From the cell containing the given text, extract its center point as (X, Y) coordinate. 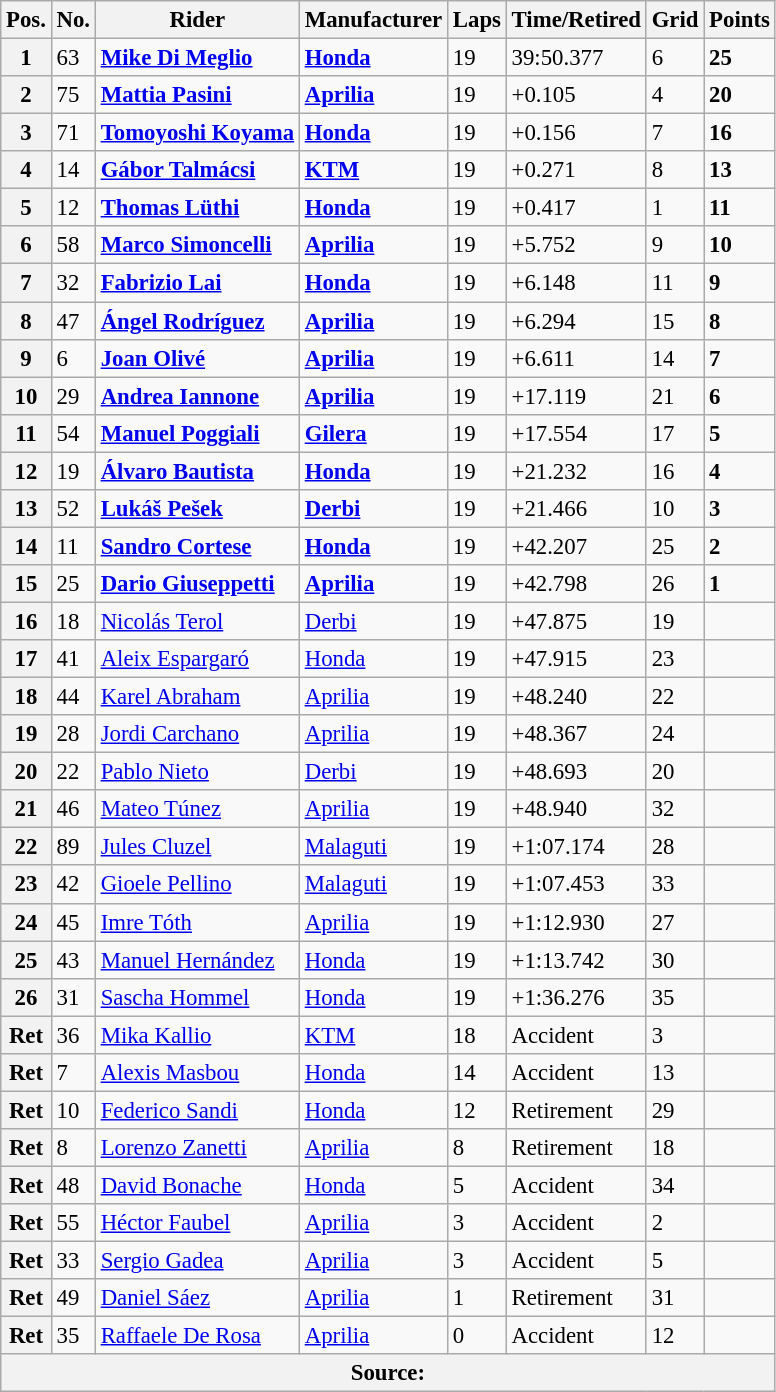
45 (73, 922)
Federico Sandi (197, 1110)
Álvaro Bautista (197, 471)
Source: (388, 1373)
43 (73, 960)
+47.915 (576, 659)
Pos. (26, 20)
55 (73, 1223)
Joan Olivé (197, 358)
Jordi Carchano (197, 734)
Laps (478, 20)
34 (674, 1185)
Lukáš Pešek (197, 509)
Aleix Espargaró (197, 659)
Sandro Cortese (197, 546)
Gábor Talmácsi (197, 170)
Marco Simoncelli (197, 245)
Daniel Sáez (197, 1298)
+0.271 (576, 170)
Gioele Pellino (197, 885)
Héctor Faubel (197, 1223)
+47.875 (576, 621)
+6.294 (576, 321)
Rider (197, 20)
+1:13.742 (576, 960)
David Bonache (197, 1185)
+6.148 (576, 283)
Dario Giuseppetti (197, 584)
+1:07.174 (576, 847)
Imre Tóth (197, 922)
30 (674, 960)
42 (73, 885)
Raffaele De Rosa (197, 1336)
+21.232 (576, 471)
Points (740, 20)
Grid (674, 20)
89 (73, 847)
49 (73, 1298)
Mattia Pasini (197, 95)
+0.105 (576, 95)
Mike Di Meglio (197, 58)
+0.417 (576, 208)
58 (73, 245)
+21.466 (576, 509)
Karel Abraham (197, 697)
0 (478, 1336)
41 (73, 659)
Mateo Túnez (197, 809)
+1:07.453 (576, 885)
48 (73, 1185)
+0.156 (576, 133)
Tomoyoshi Koyama (197, 133)
Manufacturer (373, 20)
No. (73, 20)
Jules Cluzel (197, 847)
52 (73, 509)
+48.940 (576, 809)
+48.693 (576, 772)
+6.611 (576, 358)
Andrea Iannone (197, 396)
46 (73, 809)
+42.207 (576, 546)
27 (674, 922)
+48.367 (576, 734)
Sascha Hommel (197, 997)
71 (73, 133)
Manuel Poggiali (197, 433)
Fabrizio Lai (197, 283)
Mika Kallio (197, 1035)
54 (73, 433)
Nicolás Terol (197, 621)
Thomas Lüthi (197, 208)
44 (73, 697)
47 (73, 321)
Time/Retired (576, 20)
+48.240 (576, 697)
Manuel Hernández (197, 960)
75 (73, 95)
+17.554 (576, 433)
Pablo Nieto (197, 772)
+1:12.930 (576, 922)
Alexis Masbou (197, 1073)
+17.119 (576, 396)
+1:36.276 (576, 997)
Gilera (373, 433)
+5.752 (576, 245)
36 (73, 1035)
Sergio Gadea (197, 1261)
63 (73, 58)
39:50.377 (576, 58)
+42.798 (576, 584)
Lorenzo Zanetti (197, 1148)
Ángel Rodríguez (197, 321)
